Search for the cell housing the specified text and yield its (x, y) center coordinate. 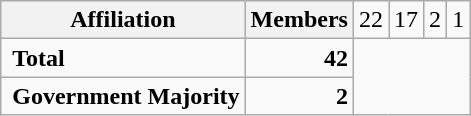
42 (299, 58)
Total (123, 58)
22 (370, 20)
Affiliation (123, 20)
Government Majority (123, 96)
17 (406, 20)
Members (299, 20)
1 (458, 20)
